Detect which cell encompasses the target text, then output its [x, y] center coordinate. 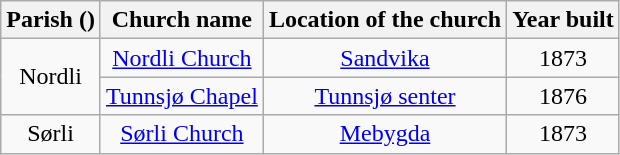
Sandvika [384, 58]
1876 [564, 96]
Sørli [51, 134]
Tunnsjø Chapel [182, 96]
Tunnsjø senter [384, 96]
Sørli Church [182, 134]
Year built [564, 20]
Nordli Church [182, 58]
Location of the church [384, 20]
Nordli [51, 77]
Parish () [51, 20]
Church name [182, 20]
Mebygda [384, 134]
